For the text-containing cell, return its midpoint in [X, Y] coordinate format. 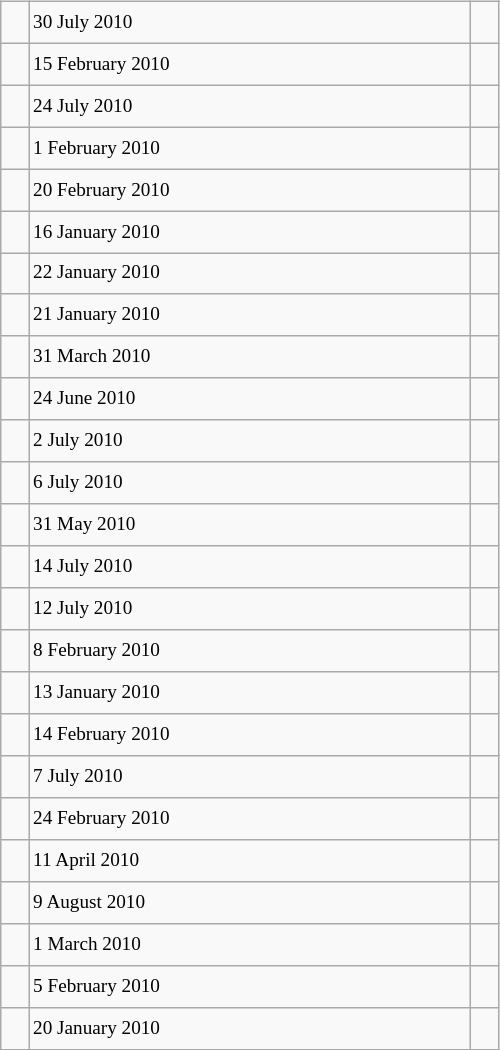
16 January 2010 [249, 232]
30 July 2010 [249, 22]
13 January 2010 [249, 693]
24 February 2010 [249, 819]
12 July 2010 [249, 609]
24 July 2010 [249, 106]
11 April 2010 [249, 861]
31 March 2010 [249, 357]
1 February 2010 [249, 148]
1 March 2010 [249, 944]
22 January 2010 [249, 274]
5 February 2010 [249, 986]
14 February 2010 [249, 735]
6 July 2010 [249, 483]
2 July 2010 [249, 441]
21 January 2010 [249, 315]
8 February 2010 [249, 651]
9 August 2010 [249, 902]
14 July 2010 [249, 567]
15 February 2010 [249, 64]
20 February 2010 [249, 190]
24 June 2010 [249, 399]
20 January 2010 [249, 1028]
7 July 2010 [249, 777]
31 May 2010 [249, 525]
